Output the [X, Y] coordinate of the center of the cell containing the given text.  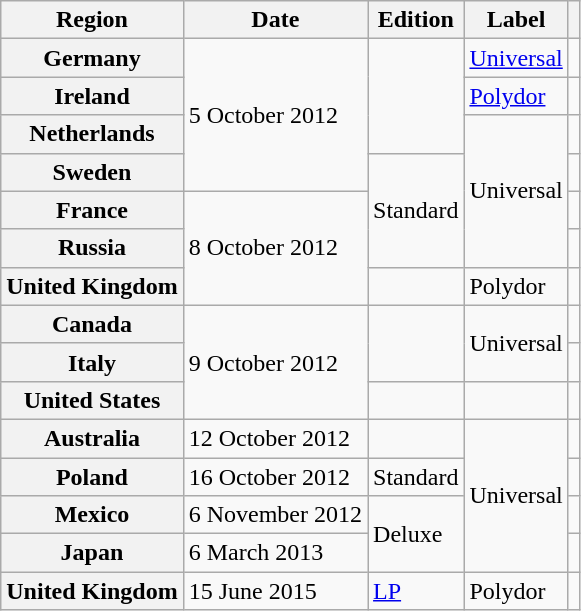
Italy [92, 362]
LP [416, 591]
8 October 2012 [275, 248]
16 October 2012 [275, 477]
6 March 2013 [275, 553]
12 October 2012 [275, 438]
Deluxe [416, 534]
Canada [92, 324]
Australia [92, 438]
Label [516, 20]
Germany [92, 58]
Ireland [92, 96]
Date [275, 20]
Mexico [92, 515]
United States [92, 400]
Netherlands [92, 134]
6 November 2012 [275, 515]
9 October 2012 [275, 362]
Japan [92, 553]
Poland [92, 477]
Edition [416, 20]
5 October 2012 [275, 115]
Sweden [92, 172]
15 June 2015 [275, 591]
France [92, 210]
Russia [92, 248]
Region [92, 20]
